Identify which cell holds the provided text, then report its (X, Y) central coordinate. 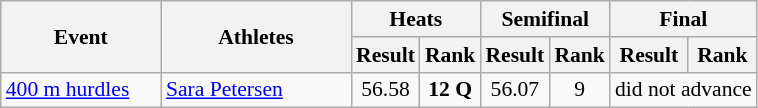
56.58 (386, 90)
Final (684, 19)
Athletes (256, 36)
400 m hurdles (81, 90)
Semifinal (544, 19)
Event (81, 36)
9 (580, 90)
12 Q (450, 90)
56.07 (514, 90)
Sara Petersen (256, 90)
did not advance (684, 90)
Heats (416, 19)
